Capture the cell that displays the provided text and extract its (X, Y) central coordinate. 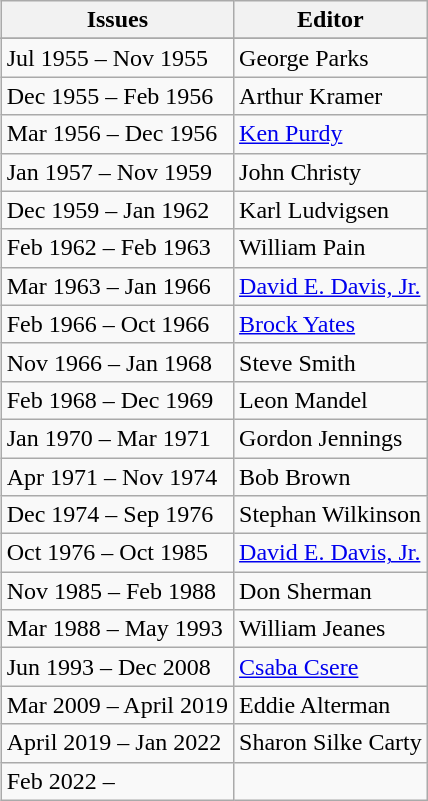
Mar 1988 – May 1993 (117, 629)
Feb 1962 – Feb 1963 (117, 248)
Feb 1966 – Oct 1966 (117, 324)
Jan 1970 – Mar 1971 (117, 438)
John Christy (331, 172)
Stephan Wilkinson (331, 515)
Jul 1955 – Nov 1955 (117, 58)
Gordon Jennings (331, 438)
Mar 1963 – Jan 1966 (117, 286)
Oct 1976 – Oct 1985 (117, 553)
Dec 1955 – Feb 1956 (117, 96)
Feb 2022 – (117, 781)
Bob Brown (331, 477)
Feb 1968 – Dec 1969 (117, 400)
Sharon Silke Carty (331, 743)
Jun 1993 – Dec 2008 (117, 667)
Arthur Kramer (331, 96)
Apr 1971 – Nov 1974 (117, 477)
Dec 1974 – Sep 1976 (117, 515)
Nov 1966 – Jan 1968 (117, 362)
Csaba Csere (331, 667)
Brock Yates (331, 324)
Leon Mandel (331, 400)
Don Sherman (331, 591)
Ken Purdy (331, 134)
Steve Smith (331, 362)
Eddie Alterman (331, 705)
Issues (117, 20)
William Jeanes (331, 629)
April 2019 – Jan 2022 (117, 743)
Karl Ludvigsen (331, 210)
Nov 1985 – Feb 1988 (117, 591)
Mar 2009 – April 2019 (117, 705)
Jan 1957 – Nov 1959 (117, 172)
William Pain (331, 248)
Dec 1959 – Jan 1962 (117, 210)
Editor (331, 20)
George Parks (331, 58)
Mar 1956 – Dec 1956 (117, 134)
